Scan for the cell matching the given text and deliver its (x, y) coordinate at center. 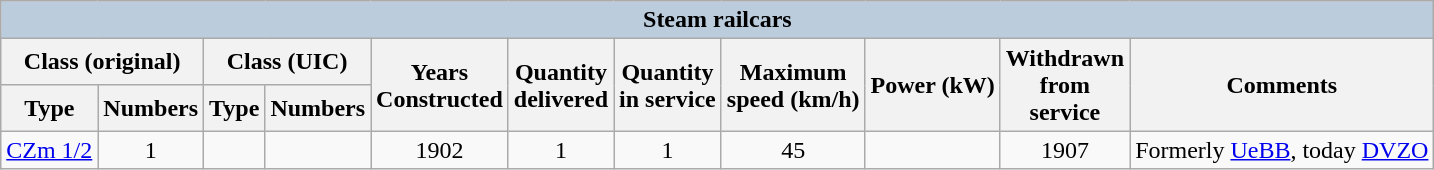
YearsConstructed (440, 85)
Maximumspeed (km/h) (793, 85)
1902 (440, 150)
45 (793, 150)
Class (original) (102, 62)
Steam railcars (718, 20)
CZm 1/2 (50, 150)
Comments (1282, 85)
Withdrawnfromservice (1064, 85)
Quantityin service (668, 85)
Quantitydelivered (560, 85)
Formerly UeBB, today DVZO (1282, 150)
1907 (1064, 150)
Class (UIC) (288, 62)
Power (kW) (932, 85)
